Detect which cell encompasses the target text, then output its [x, y] center coordinate. 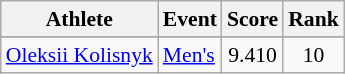
Score [252, 19]
9.410 [252, 55]
Event [190, 19]
Oleksii Kolisnyk [80, 55]
Rank [314, 19]
10 [314, 55]
Athlete [80, 19]
Men's [190, 55]
